Provide the [X, Y] coordinate of the cell's center where the given text is located.  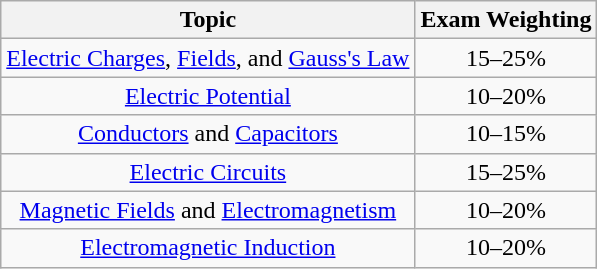
Electric Potential [208, 96]
Electric Charges, Fields, and Gauss's Law [208, 58]
Electromagnetic Induction [208, 248]
Topic [208, 20]
Magnetic Fields and Electromagnetism [208, 210]
Conductors and Capacitors [208, 134]
Electric Circuits [208, 172]
Exam Weighting [506, 20]
10–15% [506, 134]
